Search for the cell housing the specified text and yield its [X, Y] center coordinate. 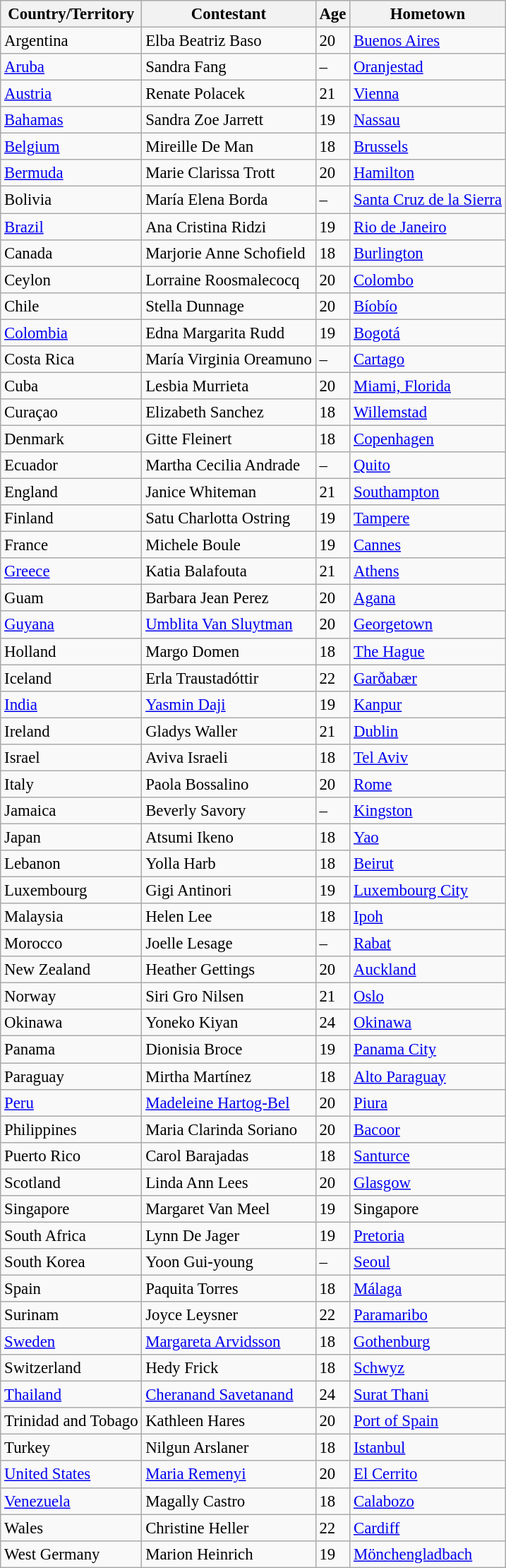
Aruba [71, 67]
Pretoria [428, 1235]
Rio de Janeiro [428, 227]
Surinam [71, 1315]
Gladys Waller [229, 731]
Denmark [71, 439]
Contestant [229, 14]
Stella Dunnage [229, 306]
Bacoor [428, 1129]
Colombia [71, 333]
Greece [71, 571]
South Korea [71, 1262]
Málaga [428, 1288]
Brazil [71, 227]
Morocco [71, 944]
Margo Domen [229, 651]
Rome [428, 784]
Christine Heller [229, 1528]
Southampton [428, 492]
Santurce [428, 1156]
Chile [71, 306]
Guam [71, 598]
Venezuela [71, 1501]
Marion Heinrich [229, 1554]
Lynn De Jager [229, 1235]
South Africa [71, 1235]
Katia Balafouta [229, 571]
Beirut [428, 864]
Malaysia [71, 917]
Edna Margarita Rudd [229, 333]
Country/Territory [71, 14]
Umblita Van Sluytman [229, 625]
Willemstad [428, 412]
Hedy Frick [229, 1368]
Belgium [71, 147]
Oranjestad [428, 67]
Renate Polacek [229, 94]
Maria Clarinda Soriano [229, 1129]
Mönchengladbach [428, 1554]
Bíobío [428, 306]
Hamilton [428, 173]
New Zealand [71, 970]
Ireland [71, 731]
Scotland [71, 1182]
Cuba [71, 386]
Guyana [71, 625]
Rabat [428, 944]
Heather Gettings [229, 970]
Mirtha Martínez [229, 1076]
Magally Castro [229, 1501]
Alto Paraguay [428, 1076]
Canada [71, 253]
Linda Ann Lees [229, 1182]
Bogotá [428, 333]
Ana Cristina Ridzi [229, 227]
Paraguay [71, 1076]
Yoon Gui-young [229, 1262]
Luxembourg City [428, 891]
Erla Traustadóttir [229, 678]
Dionisia Broce [229, 1050]
Italy [71, 784]
Thailand [71, 1395]
Beverly Savory [229, 811]
Kanpur [428, 704]
Nassau [428, 120]
Copenhagen [428, 439]
Turkey [71, 1448]
Barbara Jean Perez [229, 598]
María Elena Borda [229, 200]
Colombo [428, 280]
Holland [71, 651]
Kingston [428, 811]
France [71, 545]
United States [71, 1475]
Elizabeth Sanchez [229, 412]
Agana [428, 598]
Cheranand Savetanand [229, 1395]
Martha Cecilia Andrade [229, 465]
Spain [71, 1288]
Bermuda [71, 173]
Cartago [428, 360]
Dublin [428, 731]
Hometown [428, 14]
Cardiff [428, 1528]
Panama City [428, 1050]
Piura [428, 1103]
Michele Boule [229, 545]
West Germany [71, 1554]
Lorraine Roosmalecocq [229, 280]
Lesbia Murrieta [229, 386]
Puerto Rico [71, 1156]
Curaçao [71, 412]
Paramaribo [428, 1315]
Nilgun Arslaner [229, 1448]
Siri Gro Nilsen [229, 997]
Switzerland [71, 1368]
Lebanon [71, 864]
Peru [71, 1103]
Maria Remenyi [229, 1475]
Garðabær [428, 678]
Madeleine Hartog-Bel [229, 1103]
Port of Spain [428, 1421]
Gigi Antinori [229, 891]
Kathleen Hares [229, 1421]
Tel Aviv [428, 758]
Schwyz [428, 1368]
Margareta Arvidsson [229, 1342]
Age [333, 14]
Atsumi Ikeno [229, 837]
England [71, 492]
Norway [71, 997]
Oslo [428, 997]
Yao [428, 837]
Auckland [428, 970]
Trinidad and Tobago [71, 1421]
Seoul [428, 1262]
María Virginia Oreamuno [229, 360]
Sandra Fang [229, 67]
Gitte Fleinert [229, 439]
Ecuador [71, 465]
Yolla Harb [229, 864]
India [71, 704]
Glasgow [428, 1182]
Sweden [71, 1342]
Santa Cruz de la Sierra [428, 200]
Philippines [71, 1129]
Yasmin Daji [229, 704]
Panama [71, 1050]
Margaret Van Meel [229, 1209]
Tampere [428, 518]
Sandra Zoe Jarrett [229, 120]
Gothenburg [428, 1342]
Joyce Leysner [229, 1315]
Quito [428, 465]
Wales [71, 1528]
Bolivia [71, 200]
Georgetown [428, 625]
Helen Lee [229, 917]
Brussels [428, 147]
Bahamas [71, 120]
Israel [71, 758]
Miami, Florida [428, 386]
Satu Charlotta Ostring [229, 518]
Iceland [71, 678]
Luxembourg [71, 891]
Calabozo [428, 1501]
Cannes [428, 545]
Paola Bossalino [229, 784]
Ceylon [71, 280]
Istanbul [428, 1448]
Yoneko Kiyan [229, 1023]
Carol Barajadas [229, 1156]
Austria [71, 94]
Surat Thani [428, 1395]
Marie Clarissa Trott [229, 173]
Costa Rica [71, 360]
Vienna [428, 94]
Buenos Aires [428, 41]
El Cerrito [428, 1475]
Elba Beatriz Baso [229, 41]
Argentina [71, 41]
Janice Whiteman [229, 492]
Athens [428, 571]
Burlington [428, 253]
Joelle Lesage [229, 944]
Jamaica [71, 811]
Marjorie Anne Schofield [229, 253]
Paquita Torres [229, 1288]
Japan [71, 837]
Mireille De Man [229, 147]
Finland [71, 518]
The Hague [428, 651]
Aviva Israeli [229, 758]
Ipoh [428, 917]
